For the text-containing cell, return its midpoint in [x, y] coordinate format. 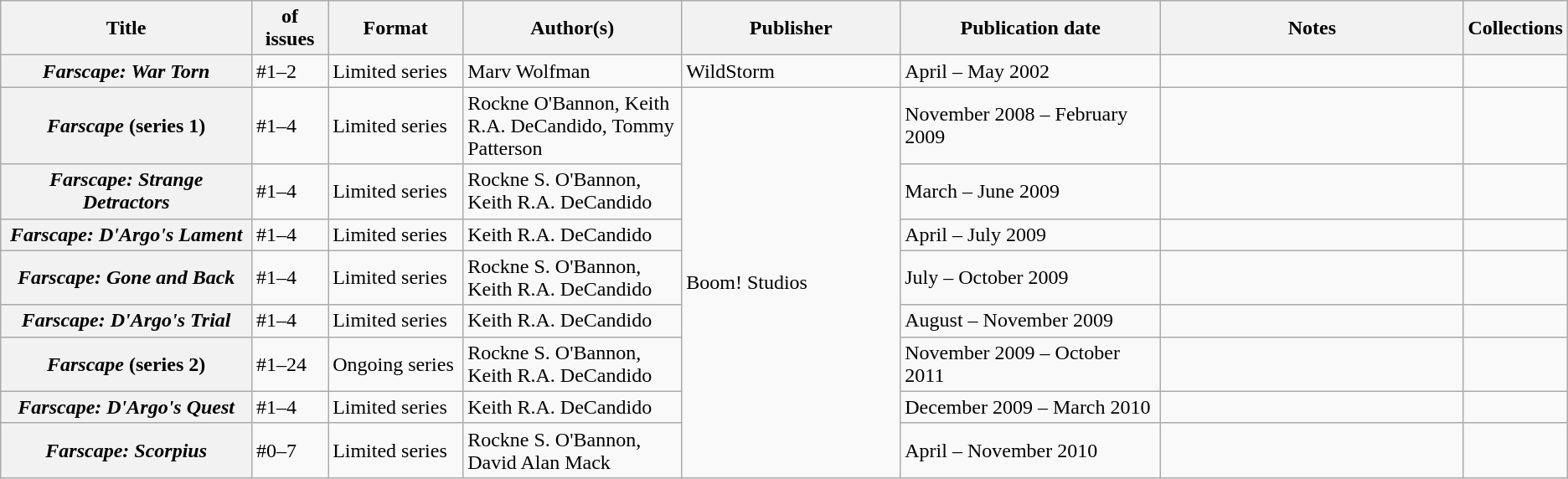
March – June 2009 [1030, 191]
Farscape (series 2) [126, 363]
Boom! Studios [791, 282]
Farscape: War Torn [126, 71]
WildStorm [791, 71]
Marv Wolfman [573, 71]
Farscape: Gone and Back [126, 278]
April – July 2009 [1030, 234]
Format [395, 28]
Author(s) [573, 28]
August – November 2009 [1030, 321]
November 2009 – October 2011 [1030, 363]
Rockne O'Bannon, Keith R.A. DeCandido, Tommy Patterson [573, 126]
Farscape: D'Argo's Trial [126, 321]
Publisher [791, 28]
Ongoing series [395, 363]
Notes [1312, 28]
Rockne S. O'Bannon, David Alan Mack [573, 451]
#1–24 [290, 363]
Farscape: Scorpius [126, 451]
Collections [1515, 28]
of issues [290, 28]
December 2009 – March 2010 [1030, 407]
November 2008 – February 2009 [1030, 126]
Publication date [1030, 28]
#0–7 [290, 451]
#1–2 [290, 71]
July – October 2009 [1030, 278]
Farscape: D'Argo's Quest [126, 407]
Farscape: Strange Detractors [126, 191]
Title [126, 28]
April – May 2002 [1030, 71]
April – November 2010 [1030, 451]
Farscape (series 1) [126, 126]
Farscape: D'Argo's Lament [126, 234]
